Capture the cell that displays the provided text and extract its (X, Y) central coordinate. 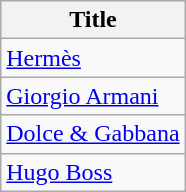
Title (93, 20)
Dolce & Gabbana (93, 134)
Hugo Boss (93, 172)
Giorgio Armani (93, 96)
Hermès (93, 58)
